Return [X, Y] of the center of cell containing provided text 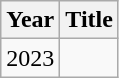
Title [90, 20]
2023 [30, 58]
Year [30, 20]
